For the text-containing cell, return its midpoint in [X, Y] coordinate format. 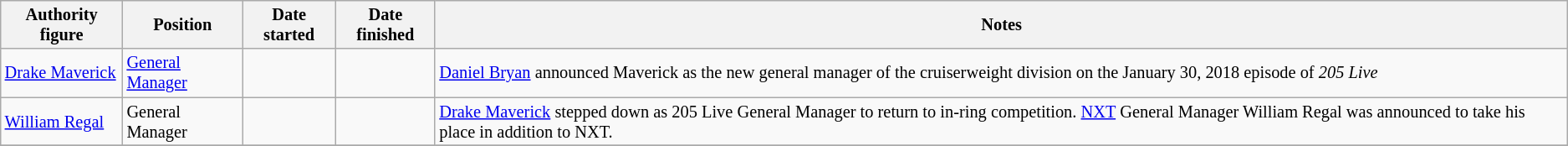
Authority figure [62, 24]
Daniel Bryan announced Maverick as the new general manager of the cruiserweight division on the January 30, 2018 episode of 205 Live [1001, 73]
Date started [289, 24]
Position [182, 24]
William Regal [62, 122]
Date finished [385, 24]
Drake Maverick [62, 73]
Notes [1001, 24]
